For the text-containing cell, return its midpoint in [x, y] coordinate format. 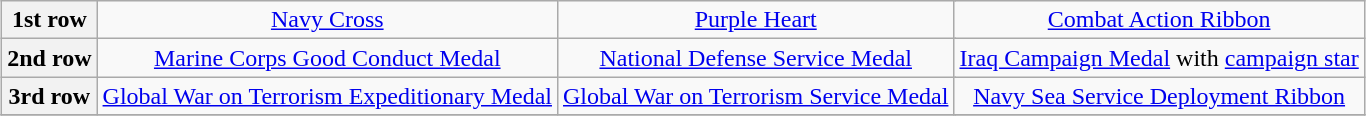
Marine Corps Good Conduct Medal [327, 58]
Navy Sea Service Deployment Ribbon [1159, 96]
1st row [50, 20]
Iraq Campaign Medal with campaign star [1159, 58]
Navy Cross [327, 20]
3rd row [50, 96]
Global War on Terrorism Expeditionary Medal [327, 96]
Global War on Terrorism Service Medal [755, 96]
Combat Action Ribbon [1159, 20]
National Defense Service Medal [755, 58]
Purple Heart [755, 20]
2nd row [50, 58]
